Identify which cell holds the provided text, then report its (x, y) central coordinate. 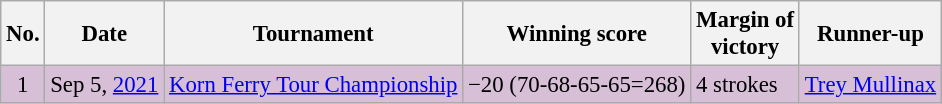
1 (23, 85)
Date (104, 34)
Trey Mullinax (870, 85)
Tournament (314, 34)
Sep 5, 2021 (104, 85)
No. (23, 34)
Korn Ferry Tour Championship (314, 85)
4 strokes (746, 85)
Runner-up (870, 34)
Margin ofvictory (746, 34)
Winning score (577, 34)
−20 (70-68-65-65=268) (577, 85)
